Extract the [x, y] coordinate from the center of the cell holding the provided text.  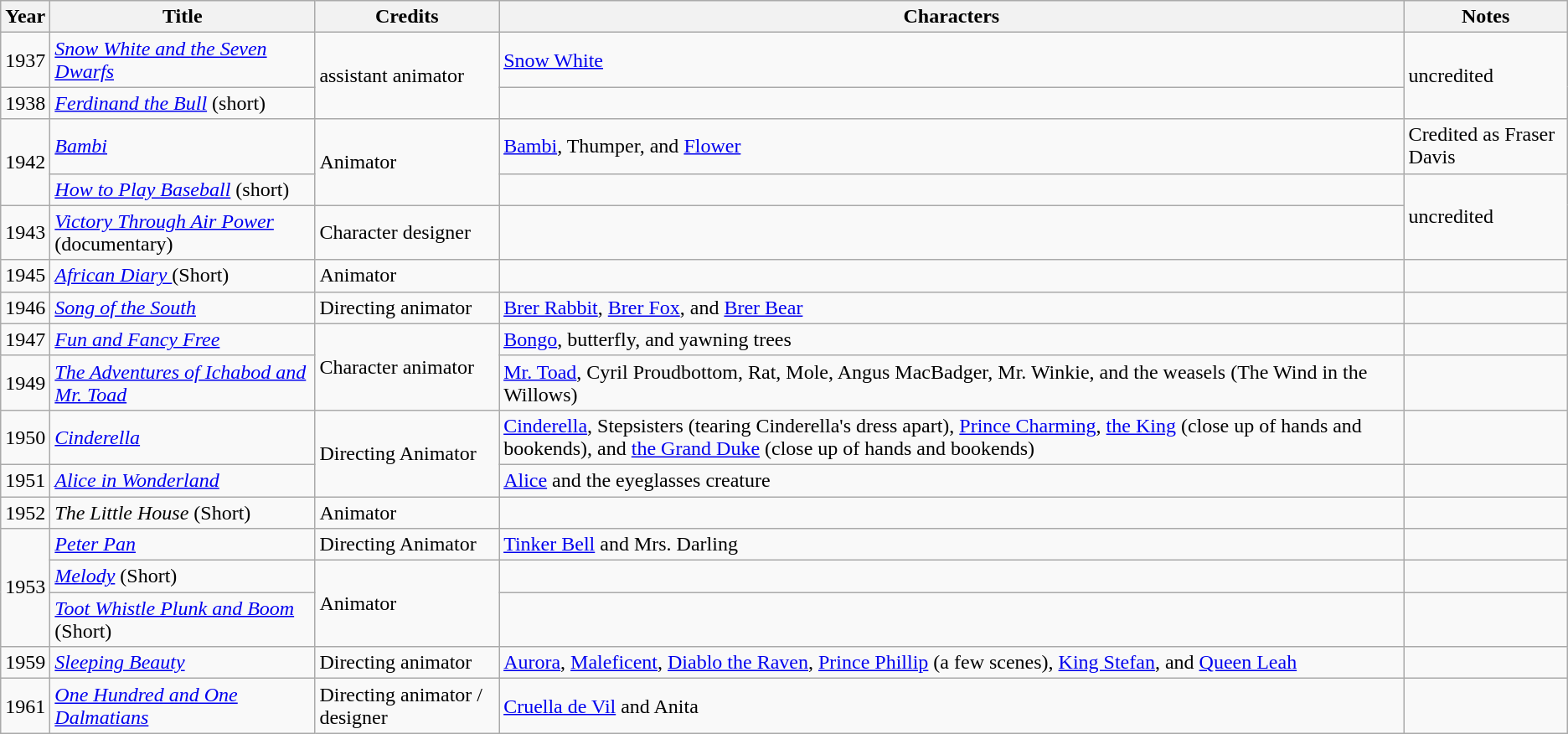
Bambi [183, 146]
1945 [25, 276]
1950 [25, 437]
Brer Rabbit, Brer Fox, and Brer Bear [952, 308]
assistant animator [407, 75]
The Adventures of Ichabod and Mr. Toad [183, 382]
Title [183, 17]
Cruella de Vil and Anita [952, 706]
1938 [25, 103]
Snow White and the Seven Dwarfs [183, 60]
One Hundred and One Dalmatians [183, 706]
1953 [25, 588]
Toot Whistle Plunk and Boom (Short) [183, 620]
Bongo, butterfly, and yawning trees [952, 339]
1949 [25, 382]
Alice and the eyeglasses creature [952, 480]
Character animator [407, 367]
African Diary (Short) [183, 276]
1942 [25, 163]
Song of the South [183, 308]
1937 [25, 60]
1959 [25, 663]
Characters [952, 17]
1946 [25, 308]
Snow White [952, 60]
Credited as Fraser Davis [1486, 146]
Victory Through Air Power (documentary) [183, 233]
1951 [25, 480]
Mr. Toad, Cyril Proudbottom, Rat, Mole, Angus MacBadger, Mr. Winkie, and the weasels (The Wind in the Willows) [952, 382]
Notes [1486, 17]
Directing animator / designer [407, 706]
Cinderella [183, 437]
Ferdinand the Bull (short) [183, 103]
Year [25, 17]
1943 [25, 233]
Alice in Wonderland [183, 480]
Fun and Fancy Free [183, 339]
How to Play Baseball (short) [183, 189]
Sleeping Beauty [183, 663]
1952 [25, 512]
Melody (Short) [183, 576]
Tinker Bell and Mrs. Darling [952, 545]
1961 [25, 706]
Character designer [407, 233]
Credits [407, 17]
The Little House (Short) [183, 512]
Peter Pan [183, 545]
Aurora, Maleficent, Diablo the Raven, Prince Phillip (a few scenes), King Stefan, and Queen Leah [952, 663]
1947 [25, 339]
Bambi, Thumper, and Flower [952, 146]
